Pinpoint the cell where the given text exists, returning its [x, y] midpoint coordinate. 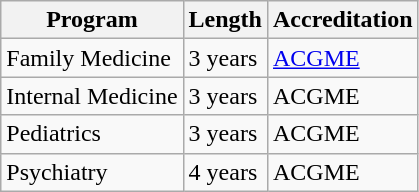
4 years [225, 172]
Length [225, 20]
Accreditation [342, 20]
Internal Medicine [92, 96]
Family Medicine [92, 58]
Program [92, 20]
Psychiatry [92, 172]
Pediatrics [92, 134]
